Output the (X, Y) coordinate of the center of the cell containing the given text.  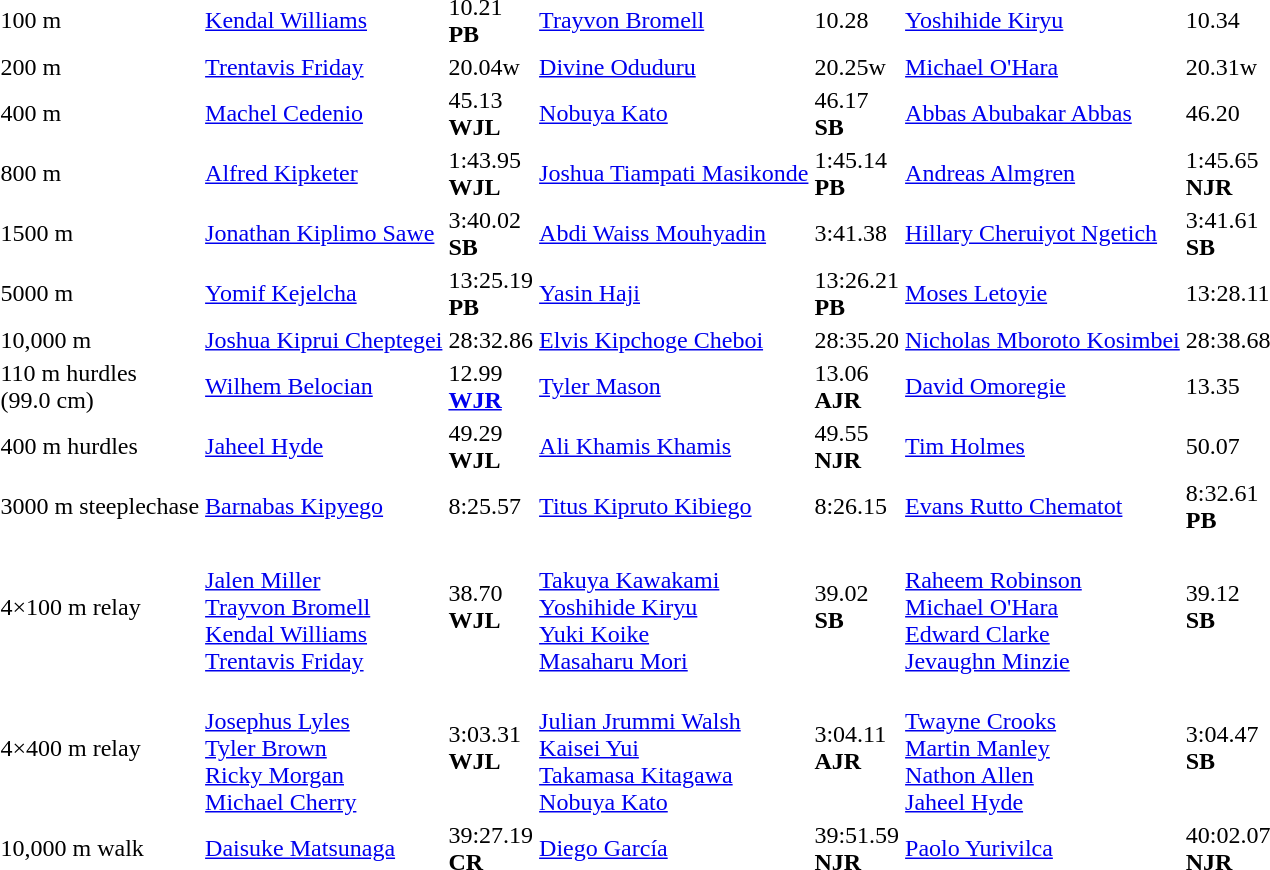
8:25.57 (491, 506)
20.04w (491, 67)
8:26.15 (857, 506)
Michael O'Hara (1043, 67)
28:35.20 (857, 340)
3:04.11 AJR (857, 748)
13:26.21PB (857, 294)
Divine Oduduru (674, 67)
Barnabas Kipyego (324, 506)
3:40.02 SB (491, 234)
Trentavis Friday (324, 67)
Yomif Kejelcha (324, 294)
Ali Khamis Khamis (674, 446)
Moses Letoyie (1043, 294)
Takuya KawakamiYoshihide KiryuYuki KoikeMasaharu Mori (674, 607)
Machel Cedenio (324, 114)
38.70 WJL (491, 607)
Evans Rutto Chematot (1043, 506)
46.17 SB (857, 114)
39.02 SB (857, 607)
Tim Holmes (1043, 446)
Tyler Mason (674, 386)
Hillary Cheruiyot Ngetich (1043, 234)
Josephus LylesTyler BrownRicky MorganMichael Cherry (324, 748)
Alfred Kipketer (324, 174)
Nicholas Mboroto Kosimbei (1043, 340)
3:41.38 (857, 234)
45.13 WJL (491, 114)
Twayne CrooksMartin ManleyNathon AllenJaheel Hyde (1043, 748)
20.25w (857, 67)
49.55 NJR (857, 446)
Jalen MillerTrayvon BromellKendal WilliamsTrentavis Friday (324, 607)
Julian Jrummi WalshKaisei YuiTakamasa KitagawaNobuya Kato (674, 748)
Andreas Almgren (1043, 174)
Jaheel Hyde (324, 446)
Abdi Waiss Mouhyadin (674, 234)
Joshua Kiprui Cheptegei (324, 340)
1:43.95 WJL (491, 174)
Abbas Abubakar Abbas (1043, 114)
28:32.86 (491, 340)
Raheem RobinsonMichael O'HaraEdward ClarkeJevaughn Minzie (1043, 607)
David Omoregie (1043, 386)
Nobuya Kato (674, 114)
Elvis Kipchoge Cheboi (674, 340)
Yasin Haji (674, 294)
Jonathan Kiplimo Sawe (324, 234)
13.06 AJR (857, 386)
Wilhem Belocian (324, 386)
12.99 WJR (491, 386)
13:25.19PB (491, 294)
1:45.14 PB (857, 174)
Titus Kipruto Kibiego (674, 506)
49.29 WJL (491, 446)
Joshua Tiampati Masikonde (674, 174)
3:03.31 WJL (491, 748)
